Locate the cell with the specified text and output its (X, Y) center coordinate. 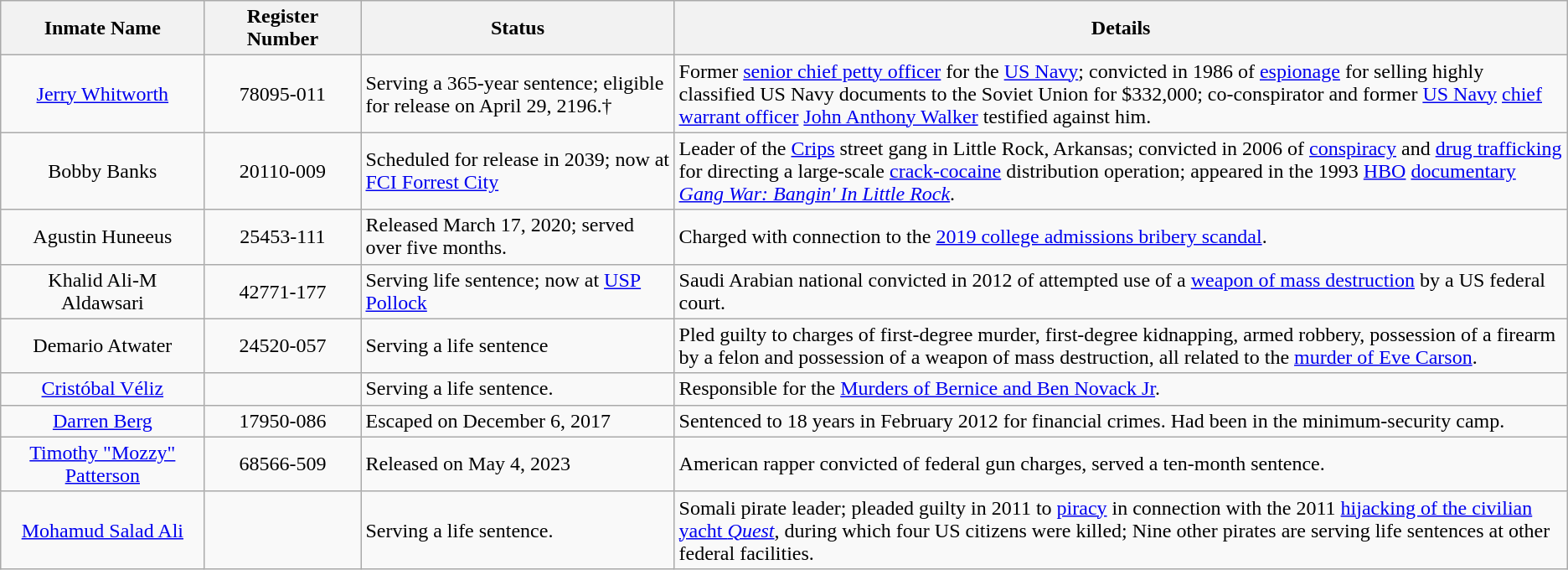
Darren Berg (102, 421)
20110-009 (283, 171)
Released on May 4, 2023 (518, 464)
Details (1121, 28)
Scheduled for release in 2039; now at FCI Forrest City (518, 171)
Demario Atwater (102, 345)
Timothy "Mozzy" Patterson (102, 464)
Serving a 365-year sentence; eligible for release on April 29, 2196.† (518, 94)
Serving a life sentence (518, 345)
Status (518, 28)
Responsible for the Murders of Bernice and Ben Novack Jr. (1121, 389)
Mohamud Salad Ali (102, 530)
Released March 17, 2020; served over five months. (518, 236)
78095-011 (283, 94)
25453-111 (283, 236)
Escaped on December 6, 2017 (518, 421)
24520-057 (283, 345)
Inmate Name (102, 28)
Bobby Banks (102, 171)
Agustin Huneeus (102, 236)
Charged with connection to the 2019 college admissions bribery scandal. (1121, 236)
Serving life sentence; now at USP Pollock (518, 292)
42771-177 (283, 292)
17950-086 (283, 421)
Sentenced to 18 years in February 2012 for financial crimes. Had been in the minimum-security camp. (1121, 421)
Khalid Ali-M Aldawsari (102, 292)
American rapper convicted of federal gun charges, served a ten-month sentence. (1121, 464)
Register Number (283, 28)
68566-509 (283, 464)
Jerry Whitworth (102, 94)
Saudi Arabian national convicted in 2012 of attempted use of a weapon of mass destruction by a US federal court. (1121, 292)
Cristóbal Véliz (102, 389)
